Pinpoint the cell where the given text exists, returning its (x, y) midpoint coordinate. 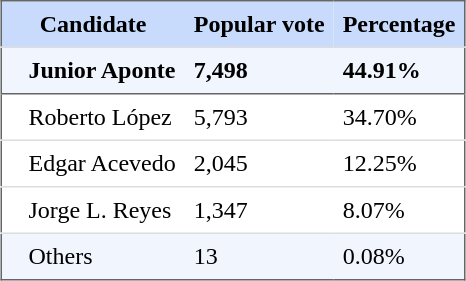
7,498 (260, 70)
Edgar Acevedo (102, 163)
13 (260, 256)
1,347 (260, 210)
8.07% (400, 210)
34.70% (400, 117)
Percentage (400, 24)
0.08% (400, 256)
Candidate (93, 24)
Jorge L. Reyes (102, 210)
Popular vote (260, 24)
44.91% (400, 70)
Others (102, 256)
5,793 (260, 117)
12.25% (400, 163)
Junior Aponte (102, 70)
Roberto López (102, 117)
2,045 (260, 163)
